Search for the cell housing the specified text and yield its [X, Y] center coordinate. 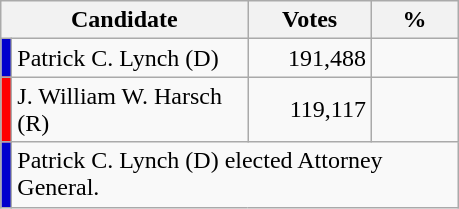
Patrick C. Lynch (D) [130, 58]
% [414, 20]
191,488 [310, 58]
Patrick C. Lynch (D) elected Attorney General. [235, 174]
Votes [310, 20]
Candidate [124, 20]
J. William W. Harsch (R) [130, 110]
119,117 [310, 110]
